For the text-containing cell, return its midpoint in [X, Y] coordinate format. 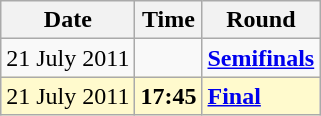
17:45 [168, 96]
Round [261, 20]
Semifinals [261, 58]
Final [261, 96]
Date [68, 20]
Time [168, 20]
